Locate the cell with the specified text and output its [x, y] center coordinate. 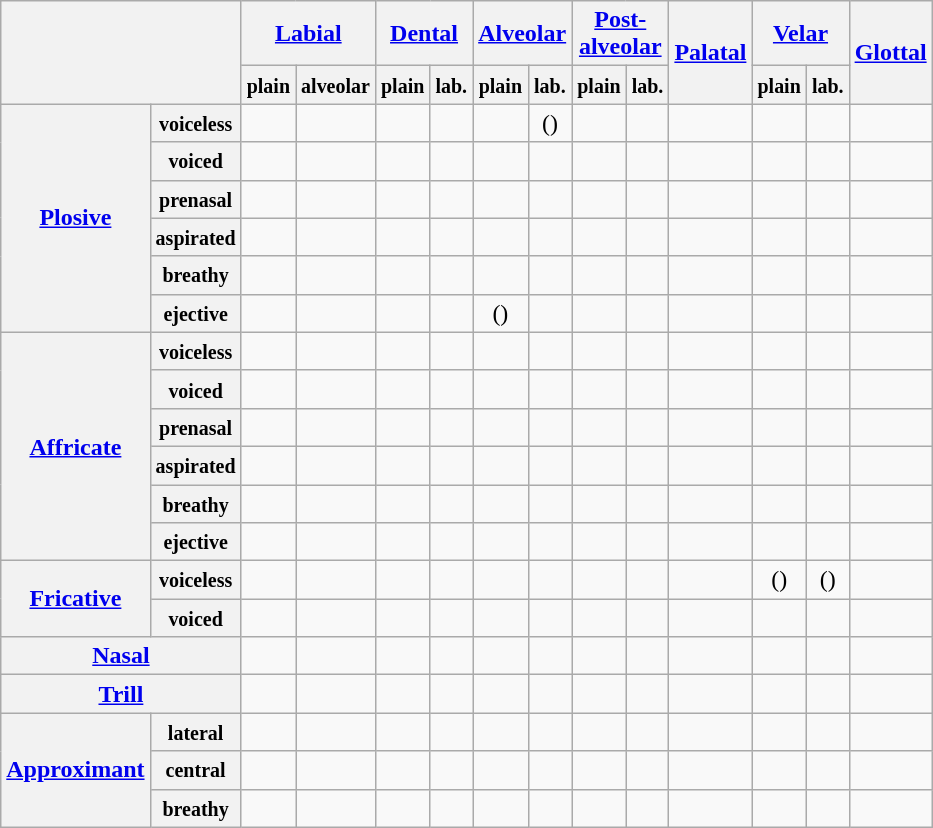
Nasal [121, 656]
lateral [196, 732]
Velar [800, 34]
Approximant [76, 770]
Fricative [76, 599]
Affricate [76, 446]
Plosive [76, 218]
Glottal [890, 52]
Post-alveolar [620, 34]
Dental [424, 34]
Palatal [710, 52]
central [196, 770]
alveolar [336, 85]
Alveolar [522, 34]
Trill [121, 694]
Labial [308, 34]
